Determine the (X, Y) coordinate at the center of the cell enclosing the given text.  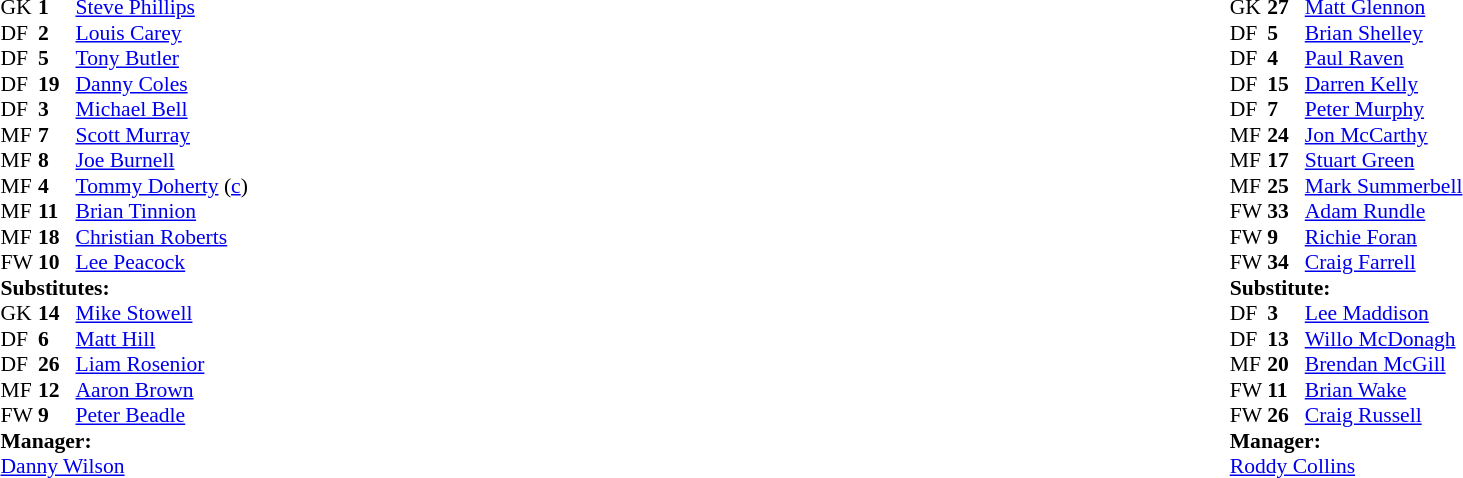
Danny Coles (226, 84)
GK (19, 313)
34 (1286, 263)
Brian Tinnion (226, 211)
Mike Stowell (226, 313)
6 (57, 339)
Manager: (188, 441)
33 (1286, 211)
Aaron Brown (226, 390)
12 (57, 390)
Joe Burnell (226, 161)
2 (57, 33)
Liam Rosenior (226, 365)
18 (57, 237)
19 (57, 84)
10 (57, 263)
13 (1286, 339)
Peter Beadle (226, 415)
Christian Roberts (226, 237)
20 (1286, 365)
Louis Carey (226, 33)
Michael Bell (226, 109)
Substitutes: (188, 288)
24 (1286, 135)
17 (1286, 161)
Scott Murray (226, 135)
Tommy Doherty (c) (226, 186)
Tony Butler (226, 59)
8 (57, 161)
14 (57, 313)
Lee Peacock (226, 263)
25 (1286, 186)
Matt Hill (226, 339)
15 (1286, 84)
